Scan for the cell matching the given text and deliver its (x, y) coordinate at center. 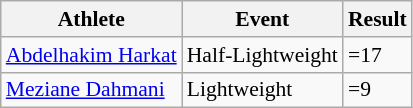
Lightweight (262, 90)
Half-Lightweight (262, 55)
=17 (378, 55)
Meziane Dahmani (92, 90)
Result (378, 19)
=9 (378, 90)
Athlete (92, 19)
Abdelhakim Harkat (92, 55)
Event (262, 19)
